Detect which cell encompasses the target text, then output its (x, y) center coordinate. 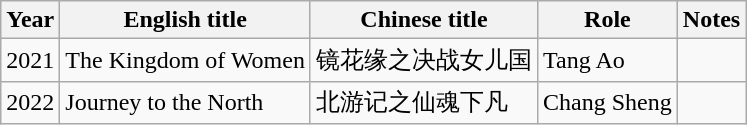
English title (186, 20)
Tang Ao (608, 60)
2021 (30, 60)
Journey to the North (186, 102)
北游记之仙魂下凡 (424, 102)
镜花缘之决战女儿国 (424, 60)
The Kingdom of Women (186, 60)
Year (30, 20)
2022 (30, 102)
Notes (711, 20)
Role (608, 20)
Chang Sheng (608, 102)
Chinese title (424, 20)
